Capture the cell that displays the provided text and extract its [x, y] central coordinate. 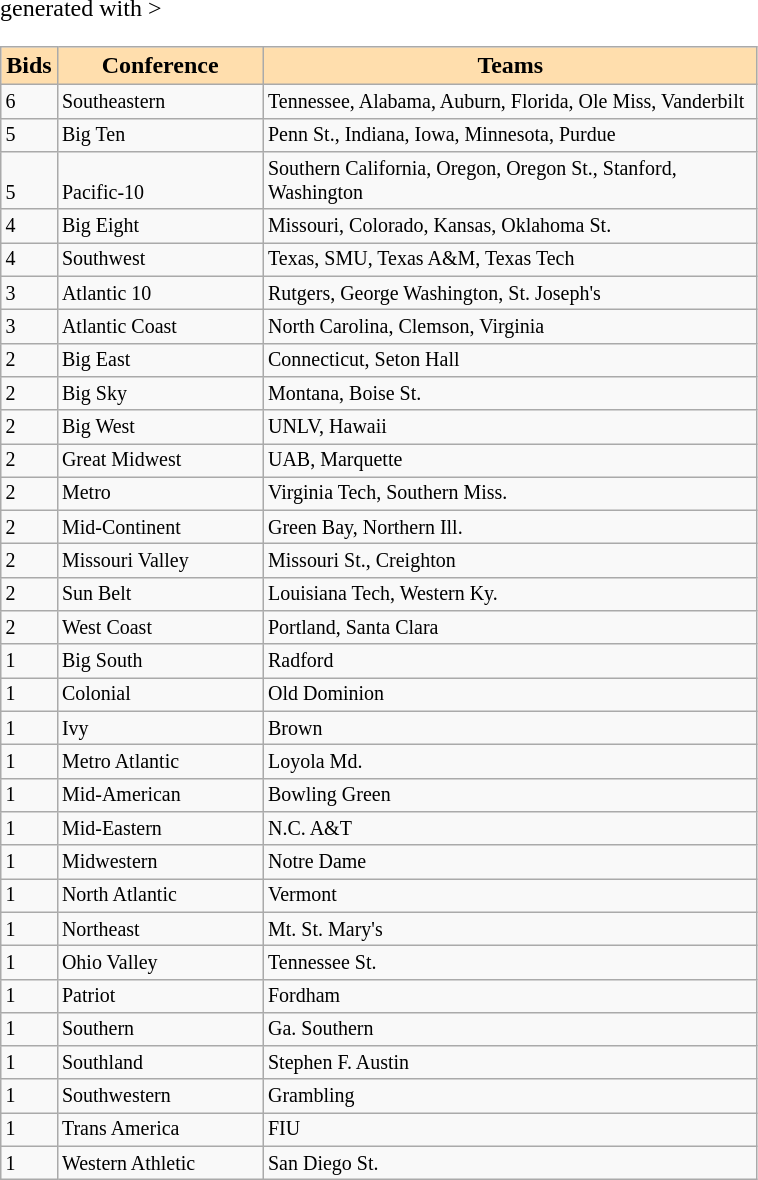
Sun Belt [160, 594]
Atlantic Coast [160, 326]
UNLV, Hawaii [510, 426]
Big East [160, 360]
Loyola Md. [510, 762]
Ga. Southern [510, 1028]
Colonial [160, 694]
Southwest [160, 260]
Western Athletic [160, 1162]
Big Ten [160, 134]
Trans America [160, 1130]
Fordham [510, 996]
Connecticut, Seton Hall [510, 360]
Midwestern [160, 862]
Atlantic 10 [160, 292]
West Coast [160, 628]
Texas, SMU, Texas A&M, Texas Tech [510, 260]
Vermont [510, 896]
Tennessee St. [510, 962]
Mid-Eastern [160, 828]
Notre Dame [510, 862]
Bowling Green [510, 794]
N.C. A&T [510, 828]
Southern California, Oregon, Oregon St., Stanford, Washington [510, 180]
Penn St., Indiana, Iowa, Minnesota, Purdue [510, 134]
Metro [160, 494]
Virginia Tech, Southern Miss. [510, 494]
Big West [160, 426]
Brown [510, 728]
FIU [510, 1130]
Ohio Valley [160, 962]
Teams [510, 66]
Great Midwest [160, 460]
Southland [160, 1062]
Mid-American [160, 794]
Ivy [160, 728]
Old Dominion [510, 694]
UAB, Marquette [510, 460]
Portland, Santa Clara [510, 628]
Rutgers, George Washington, St. Joseph's [510, 292]
Missouri Valley [160, 560]
San Diego St. [510, 1162]
Missouri St., Creighton [510, 560]
Mt. St. Mary's [510, 928]
6 [29, 102]
Green Bay, Northern Ill. [510, 526]
Mid-Continent [160, 526]
Bids [29, 66]
Big Eight [160, 226]
Conference [160, 66]
Missouri, Colorado, Kansas, Oklahoma St. [510, 226]
Big Sky [160, 394]
Metro Atlantic [160, 762]
Tennessee, Alabama, Auburn, Florida, Ole Miss, Vanderbilt [510, 102]
Radford [510, 660]
Patriot [160, 996]
Pacific-10 [160, 180]
Southwestern [160, 1096]
Stephen F. Austin [510, 1062]
Northeast [160, 928]
Southern [160, 1028]
Southeastern [160, 102]
North Carolina, Clemson, Virginia [510, 326]
North Atlantic [160, 896]
Big South [160, 660]
Montana, Boise St. [510, 394]
Louisiana Tech, Western Ky. [510, 594]
Grambling [510, 1096]
